Output the [X, Y] coordinate of the center of the cell containing the given text.  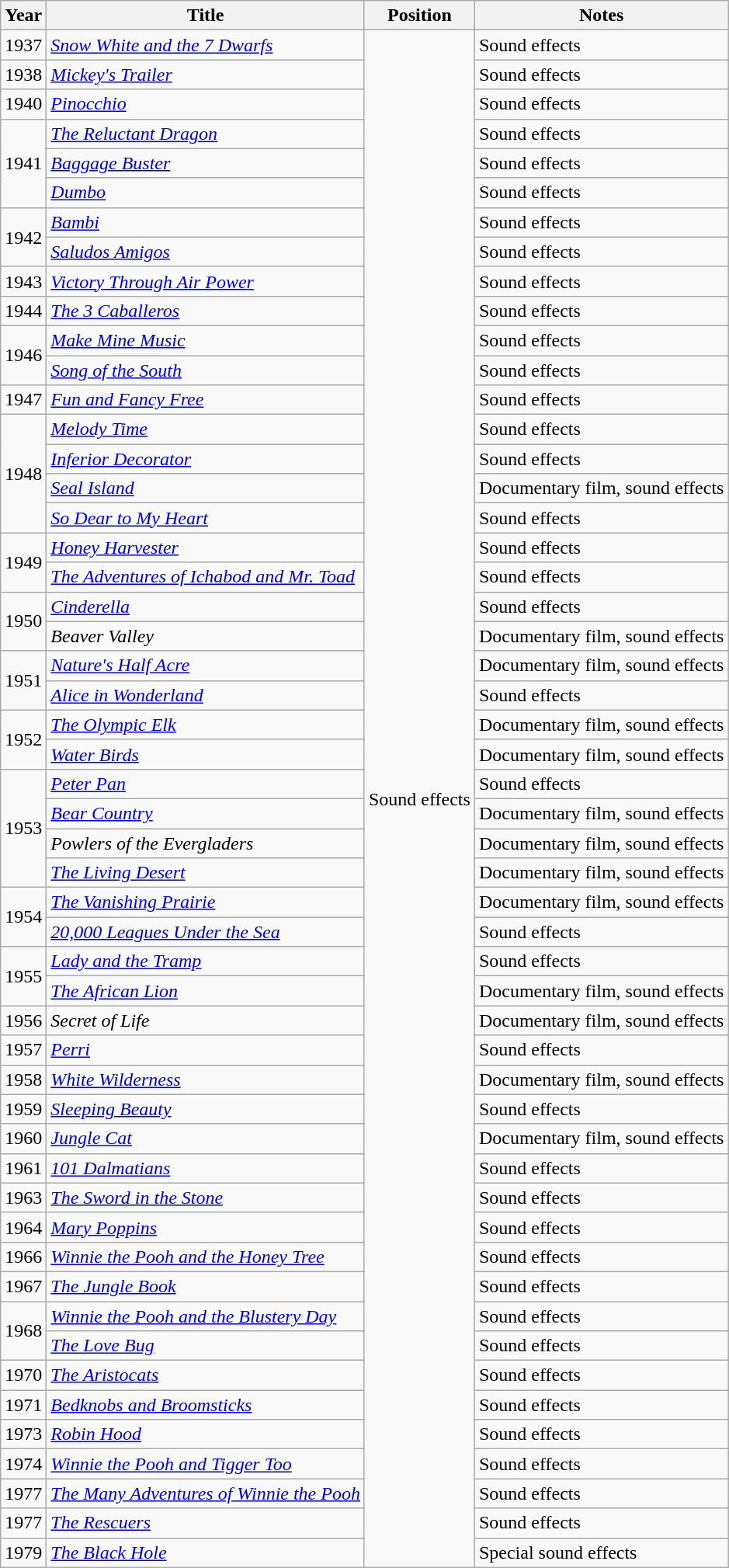
1979 [23, 1552]
20,000 Leagues Under the Sea [206, 932]
Beaver Valley [206, 636]
The Rescuers [206, 1523]
Secret of Life [206, 1020]
Bedknobs and Broomsticks [206, 1405]
Make Mine Music [206, 340]
Seal Island [206, 488]
The Jungle Book [206, 1286]
1951 [23, 680]
1940 [23, 104]
1964 [23, 1227]
Title [206, 16]
Fun and Fancy Free [206, 400]
Robin Hood [206, 1434]
1943 [23, 281]
Special sound effects [601, 1552]
1955 [23, 976]
1949 [23, 562]
1960 [23, 1139]
White Wilderness [206, 1080]
Alice in Wonderland [206, 695]
Mickey's Trailer [206, 75]
The Black Hole [206, 1552]
Inferior Decorator [206, 459]
Baggage Buster [206, 163]
Powlers of the Evergladers [206, 843]
1941 [23, 163]
Water Birds [206, 754]
1968 [23, 1331]
Saludos Amigos [206, 252]
1956 [23, 1020]
Bambi [206, 222]
Position [419, 16]
The African Lion [206, 991]
Perri [206, 1050]
1966 [23, 1257]
1952 [23, 739]
Year [23, 16]
Cinderella [206, 607]
1946 [23, 355]
The Aristocats [206, 1375]
Song of the South [206, 370]
The Adventures of Ichabod and Mr. Toad [206, 577]
1950 [23, 621]
1970 [23, 1375]
Snow White and the 7 Dwarfs [206, 45]
1963 [23, 1198]
1957 [23, 1050]
1938 [23, 75]
1947 [23, 400]
So Dear to My Heart [206, 518]
1971 [23, 1405]
1942 [23, 237]
Nature's Half Acre [206, 666]
Winnie the Pooh and Tigger Too [206, 1464]
1953 [23, 828]
1958 [23, 1080]
Mary Poppins [206, 1227]
1959 [23, 1109]
Sleeping Beauty [206, 1109]
The Vanishing Prairie [206, 902]
1974 [23, 1464]
101 Dalmatians [206, 1168]
The Living Desert [206, 873]
1948 [23, 474]
1937 [23, 45]
Winnie the Pooh and the Blustery Day [206, 1316]
The Reluctant Dragon [206, 134]
1954 [23, 917]
1967 [23, 1286]
Jungle Cat [206, 1139]
The Love Bug [206, 1346]
1944 [23, 311]
Melody Time [206, 429]
Winnie the Pooh and the Honey Tree [206, 1257]
1961 [23, 1168]
The Many Adventures of Winnie the Pooh [206, 1493]
The Olympic Elk [206, 725]
The Sword in the Stone [206, 1198]
Lady and the Tramp [206, 961]
Victory Through Air Power [206, 281]
The 3 Caballeros [206, 311]
Honey Harvester [206, 548]
Peter Pan [206, 784]
Bear Country [206, 813]
Pinocchio [206, 104]
1973 [23, 1434]
Dumbo [206, 193]
Notes [601, 16]
